Detect which cell encompasses the target text, then output its (X, Y) center coordinate. 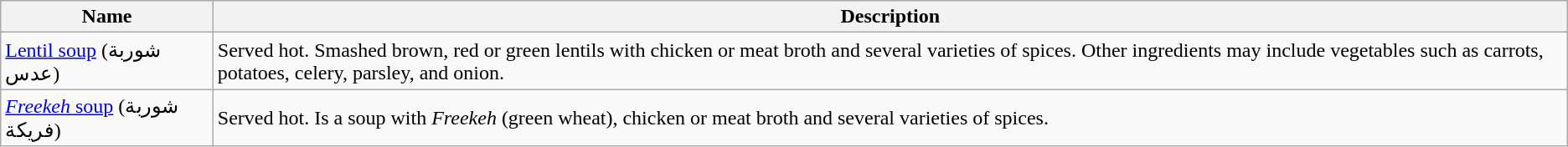
Name (107, 17)
Freekeh soup (شوربة فريكة) (107, 118)
Lentil soup (شوربة عدس) (107, 61)
Description (890, 17)
Served hot. Is a soup with Freekeh (green wheat), chicken or meat broth and several varieties of spices. (890, 118)
